From the cell containing the given text, extract its center point as [X, Y] coordinate. 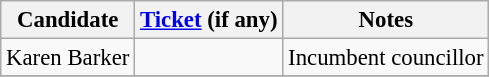
Incumbent councillor [386, 58]
Karen Barker [68, 58]
Notes [386, 20]
Candidate [68, 20]
Ticket (if any) [209, 20]
